Determine the (x, y) coordinate at the center of the cell enclosing the given text.  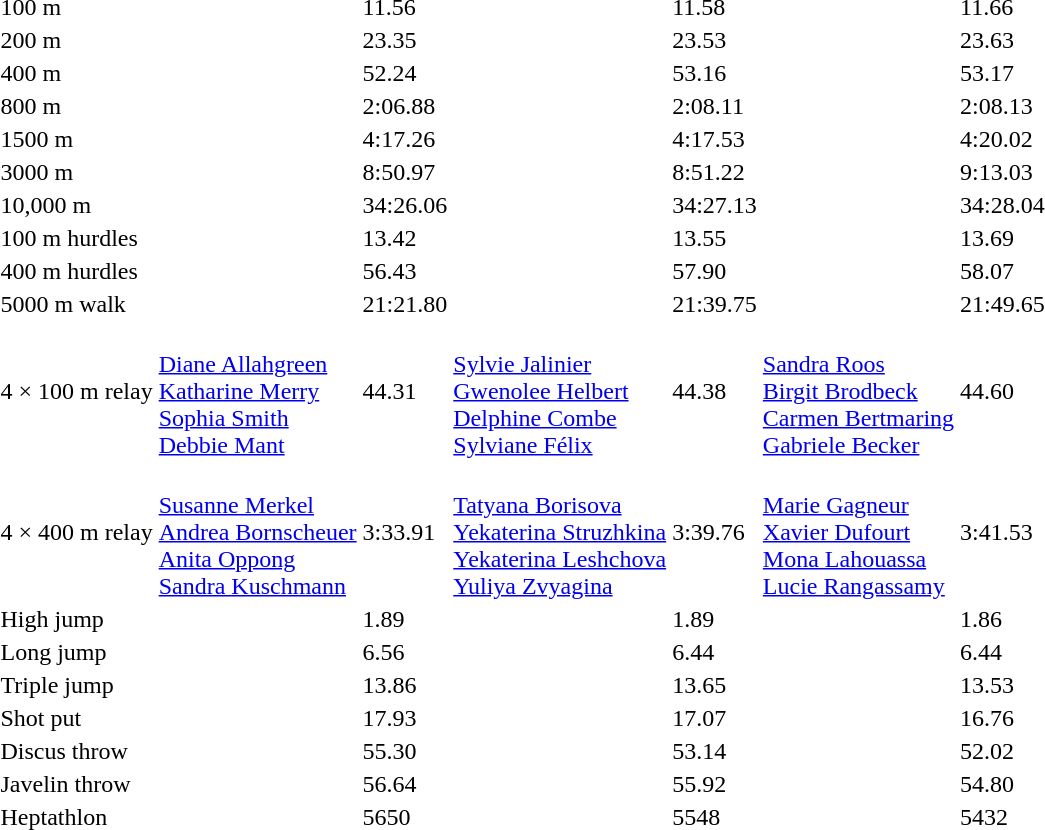
13.42 (405, 238)
Tatyana BorisovaYekaterina StruzhkinaYekaterina LeshchovaYuliya Zvyagina (560, 532)
4:17.53 (715, 139)
3:33.91 (405, 532)
44.31 (405, 391)
Sandra RoosBirgit BrodbeckCarmen BertmaringGabriele Becker (858, 391)
Marie GagneurXavier DufourtMona LahouassaLucie Rangassamy (858, 532)
55.92 (715, 784)
6.56 (405, 652)
23.35 (405, 40)
13.65 (715, 685)
44.38 (715, 391)
56.64 (405, 784)
57.90 (715, 271)
Sylvie JalinierGwenolee HelbertDelphine CombeSylviane Félix (560, 391)
3:39.76 (715, 532)
13.86 (405, 685)
2:08.11 (715, 106)
4:17.26 (405, 139)
17.07 (715, 718)
21:21.80 (405, 304)
23.53 (715, 40)
6.44 (715, 652)
8:50.97 (405, 172)
Diane AllahgreenKatharine MerrySophia SmithDebbie Mant (258, 391)
53.14 (715, 751)
52.24 (405, 73)
34:27.13 (715, 205)
13.55 (715, 238)
Susanne MerkelAndrea BornscheuerAnita OppongSandra Kuschmann (258, 532)
56.43 (405, 271)
17.93 (405, 718)
55.30 (405, 751)
8:51.22 (715, 172)
21:39.75 (715, 304)
34:26.06 (405, 205)
53.16 (715, 73)
2:06.88 (405, 106)
